Determine the (X, Y) coordinate at the center of the cell enclosing the given text.  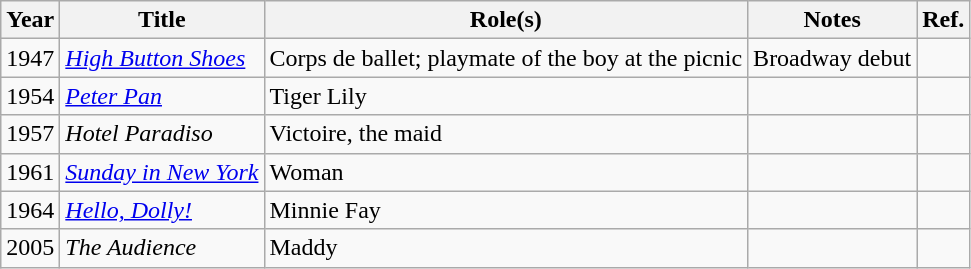
Sunday in New York (162, 172)
Tiger Lily (506, 96)
1954 (30, 96)
Broadway debut (832, 58)
Victoire, the maid (506, 134)
1961 (30, 172)
Title (162, 20)
Minnie Fay (506, 210)
Hello, Dolly! (162, 210)
Corps de ballet; playmate of the boy at the picnic (506, 58)
Hotel Paradiso (162, 134)
Notes (832, 20)
Woman (506, 172)
1947 (30, 58)
Year (30, 20)
Ref. (944, 20)
High Button Shoes (162, 58)
The Audience (162, 248)
1957 (30, 134)
Peter Pan (162, 96)
2005 (30, 248)
Maddy (506, 248)
1964 (30, 210)
Role(s) (506, 20)
